Provide the [X, Y] coordinate of the cell's center where the given text is located.  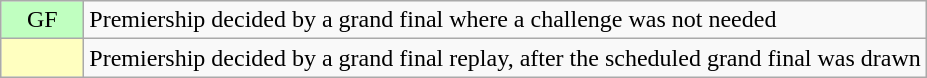
Premiership decided by a grand final replay, after the scheduled grand final was drawn [506, 58]
GF [42, 20]
Premiership decided by a grand final where a challenge was not needed [506, 20]
